Provide the [x, y] coordinate of the cell's center where the given text is located.  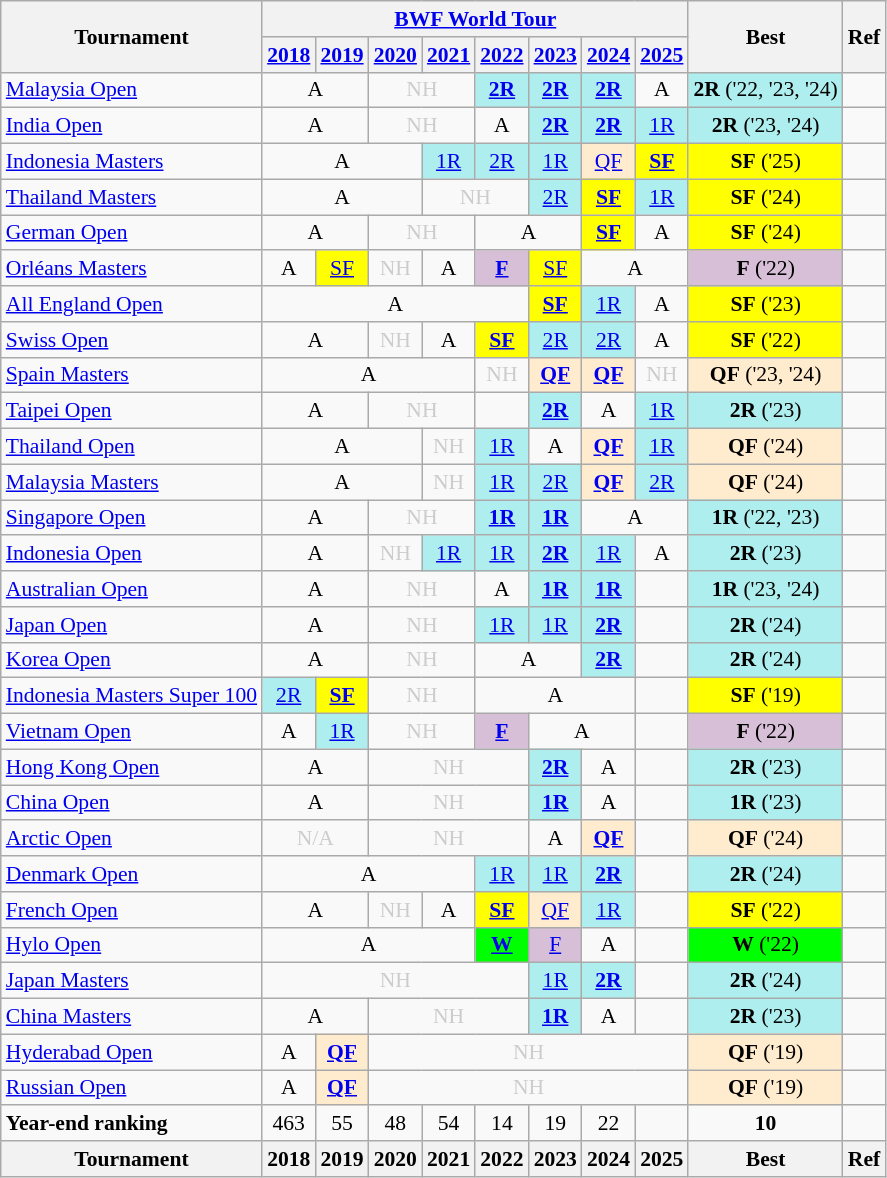
22 [608, 1124]
SF ('25) [765, 162]
India Open [132, 126]
Taipei Open [132, 411]
Indonesia Masters [132, 162]
Japan Masters [132, 981]
1R ('23) [765, 803]
54 [448, 1124]
Hylo Open [132, 945]
Korea Open [132, 660]
2R ('22, '23, '24) [765, 90]
All England Open [132, 304]
14 [502, 1124]
48 [396, 1124]
Arctic Open [132, 839]
Singapore Open [132, 518]
China Masters [132, 1017]
German Open [132, 233]
Hong Kong Open [132, 767]
Spain Masters [132, 375]
Thailand Masters [132, 197]
Thailand Open [132, 447]
SF ('23) [765, 304]
Year-end ranking [132, 1124]
Denmark Open [132, 874]
SF ('19) [765, 696]
19 [556, 1124]
1R ('23, '24) [765, 589]
Indonesia Masters Super 100 [132, 696]
Vietnam Open [132, 732]
10 [765, 1124]
463 [288, 1124]
2R ('23, '24) [765, 126]
Orléans Masters [132, 269]
Hyderabad Open [132, 1052]
Indonesia Open [132, 554]
French Open [132, 910]
China Open [132, 803]
Japan Open [132, 625]
Swiss Open [132, 340]
W [502, 945]
BWF World Tour [475, 19]
Malaysia Open [132, 90]
55 [342, 1124]
Australian Open [132, 589]
W ('22) [765, 945]
Russian Open [132, 1088]
QF ('23, '24) [765, 375]
N/A [316, 839]
Malaysia Masters [132, 482]
1R ('22, '23) [765, 518]
